Scan for the cell matching the given text and deliver its (X, Y) coordinate at center. 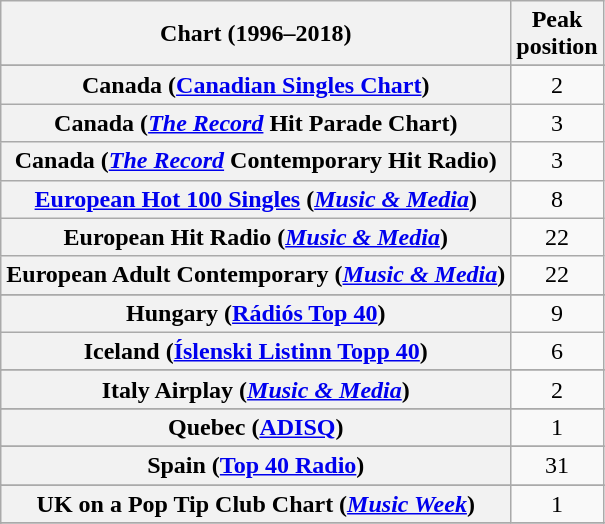
European Hot 100 Singles (Music & Media) (256, 199)
9 (557, 313)
31 (557, 465)
Chart (1996–2018) (256, 34)
Quebec (ADISQ) (256, 427)
Peakposition (557, 34)
Canada (Canadian Singles Chart) (256, 85)
European Adult Contemporary (Music & Media) (256, 275)
Canada (The Record Hit Parade Chart) (256, 123)
Italy Airplay (Music & Media) (256, 389)
Spain (Top 40 Radio) (256, 465)
Iceland (Íslenski Listinn Topp 40) (256, 351)
Canada (The Record Contemporary Hit Radio) (256, 161)
8 (557, 199)
6 (557, 351)
European Hit Radio (Music & Media) (256, 237)
UK on a Pop Tip Club Chart (Music Week) (256, 503)
Hungary (Rádiós Top 40) (256, 313)
